Return the [X, Y] coordinate for the center point of the cell that contains the specified text.  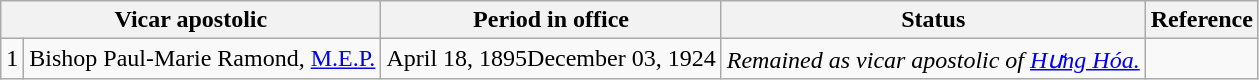
Reference [1202, 20]
Bishop Paul-Marie Ramond, M.E.P. [202, 59]
1 [12, 59]
April 18, 1895December 03, 1924 [551, 59]
Period in office [551, 20]
Status [933, 20]
Vicar apostolic [191, 20]
Remained as vicar apostolic of Hưng Hóa. [933, 59]
